Capture the cell that displays the provided text and extract its (x, y) central coordinate. 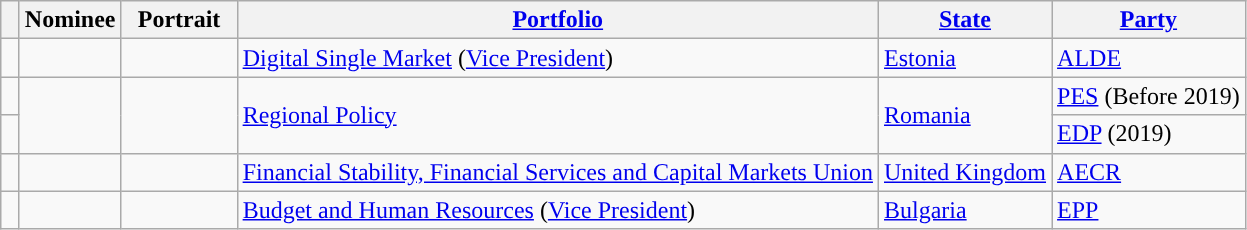
State (964, 20)
ALDE (1149, 58)
Budget and Human Resources (Vice President) (558, 210)
United Kingdom (964, 172)
EPP (1149, 210)
Estonia (964, 58)
Digital Single Market (Vice President) (558, 58)
AECR (1149, 172)
Bulgaria (964, 210)
Portfolio (558, 20)
Regional Policy (558, 115)
EDP (2019) (1149, 134)
Romania (964, 115)
Nominee (70, 20)
Financial Stability, Financial Services and Capital Markets Union (558, 172)
PES (Before 2019) (1149, 96)
Portrait (179, 20)
Party (1149, 20)
